Return the [x, y] coordinate for the center point of the cell that contains the specified text.  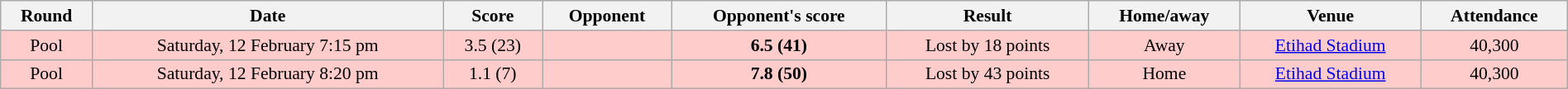
Opponent [607, 16]
Lost by 18 points [987, 45]
Round [46, 16]
Lost by 43 points [987, 74]
Opponent's score [779, 16]
7.8 (50) [779, 74]
Home [1164, 74]
Venue [1331, 16]
Date [267, 16]
3.5 (23) [493, 45]
Away [1164, 45]
6.5 (41) [779, 45]
Home/away [1164, 16]
1.1 (7) [493, 74]
Result [987, 16]
Score [493, 16]
Attendance [1495, 16]
Saturday, 12 February 7:15 pm [267, 45]
Saturday, 12 February 8:20 pm [267, 74]
